Scan for the cell matching the given text and deliver its (X, Y) coordinate at center. 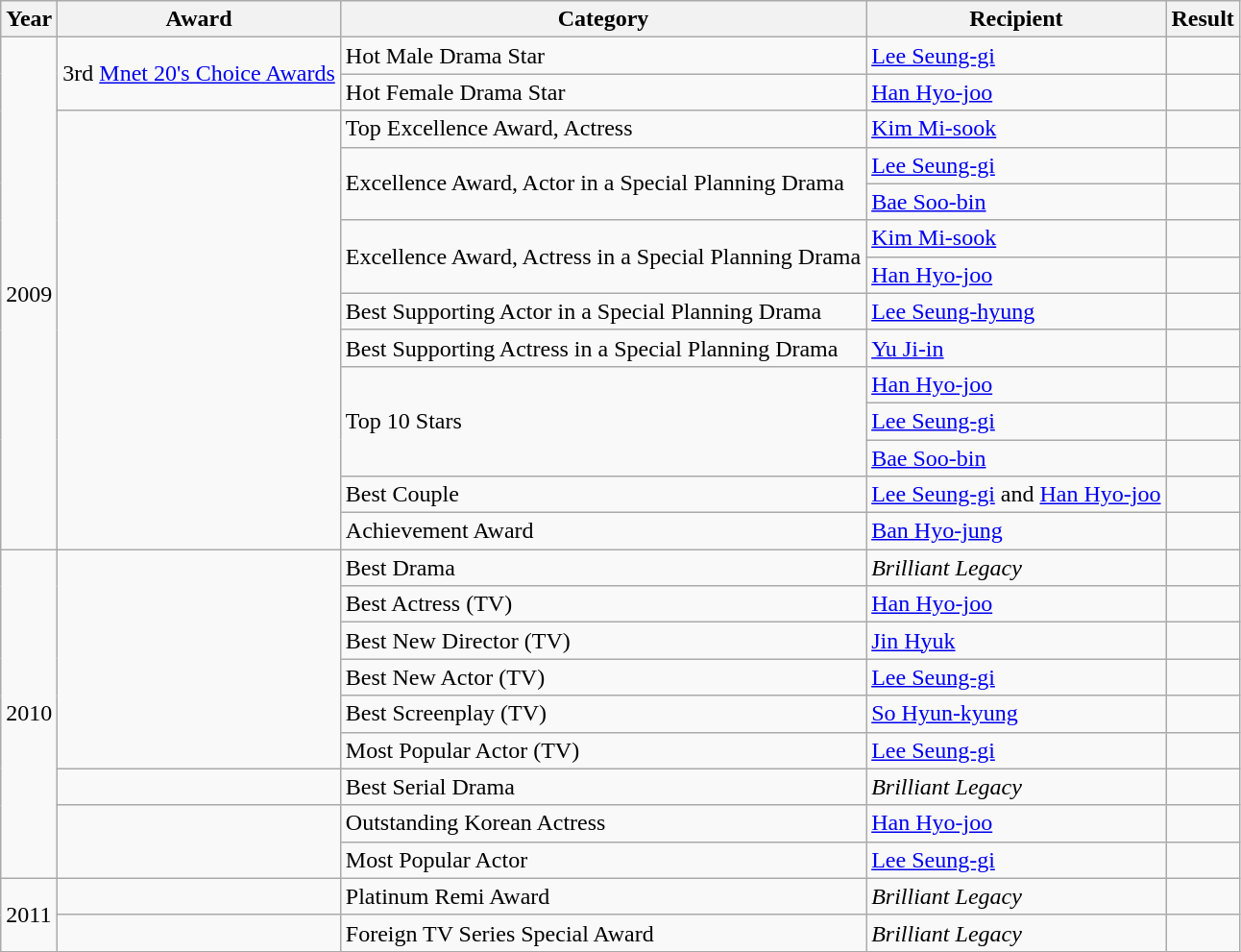
Outstanding Korean Actress (603, 823)
Foreign TV Series Special Award (603, 933)
Jin Hyuk (1016, 641)
Most Popular Actor (603, 860)
Achievement Award (603, 531)
3rd Mnet 20's Choice Awards (199, 74)
Yu Ji-in (1016, 348)
Result (1203, 19)
Lee Seung-hyung (1016, 311)
Ban Hyo-jung (1016, 531)
Top Excellence Award, Actress (603, 129)
Best New Actor (TV) (603, 677)
Best Supporting Actress in a Special Planning Drama (603, 348)
Best Serial Drama (603, 787)
2010 (29, 715)
2009 (29, 294)
Best Supporting Actor in a Special Planning Drama (603, 311)
Lee Seung-gi and Han Hyo-joo (1016, 495)
Excellence Award, Actor in a Special Planning Drama (603, 183)
Top 10 Stars (603, 421)
Award (199, 19)
So Hyun-kyung (1016, 714)
Platinum Remi Award (603, 896)
Year (29, 19)
Best Drama (603, 568)
Category (603, 19)
Most Popular Actor (TV) (603, 750)
Hot Female Drama Star (603, 92)
2011 (29, 915)
Best Actress (TV) (603, 604)
Best Couple (603, 495)
Best Screenplay (TV) (603, 714)
Best New Director (TV) (603, 641)
Excellence Award, Actress in a Special Planning Drama (603, 256)
Hot Male Drama Star (603, 56)
Recipient (1016, 19)
